Pinpoint the cell where the given text exists, returning its [X, Y] midpoint coordinate. 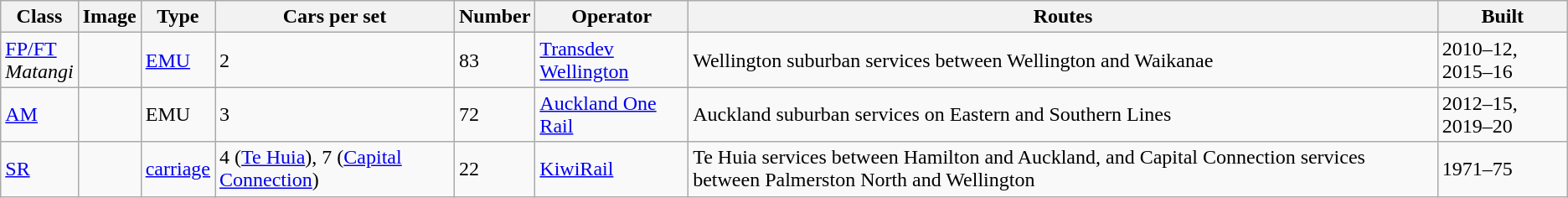
3 [335, 114]
SR [39, 169]
Auckland suburban services on Eastern and Southern Lines [1064, 114]
72 [494, 114]
Operator [611, 17]
83 [494, 60]
Routes [1064, 17]
Auckland One Rail [611, 114]
FP/FTMatangi [39, 60]
2010–12, 2015–16 [1503, 60]
Built [1503, 17]
Image [109, 17]
22 [494, 169]
carriage [178, 169]
1971–75 [1503, 169]
Cars per set [335, 17]
KiwiRail [611, 169]
Class [39, 17]
Transdev Wellington [611, 60]
Number [494, 17]
Wellington suburban services between Wellington and Waikanae [1064, 60]
4 (Te Huia), 7 (Capital Connection) [335, 169]
AM [39, 114]
2012–15, 2019–20 [1503, 114]
Type [178, 17]
Te Huia services between Hamilton and Auckland, and Capital Connection services between Palmerston North and Wellington [1064, 169]
2 [335, 60]
